Output the (x, y) coordinate of the center of the cell containing the given text.  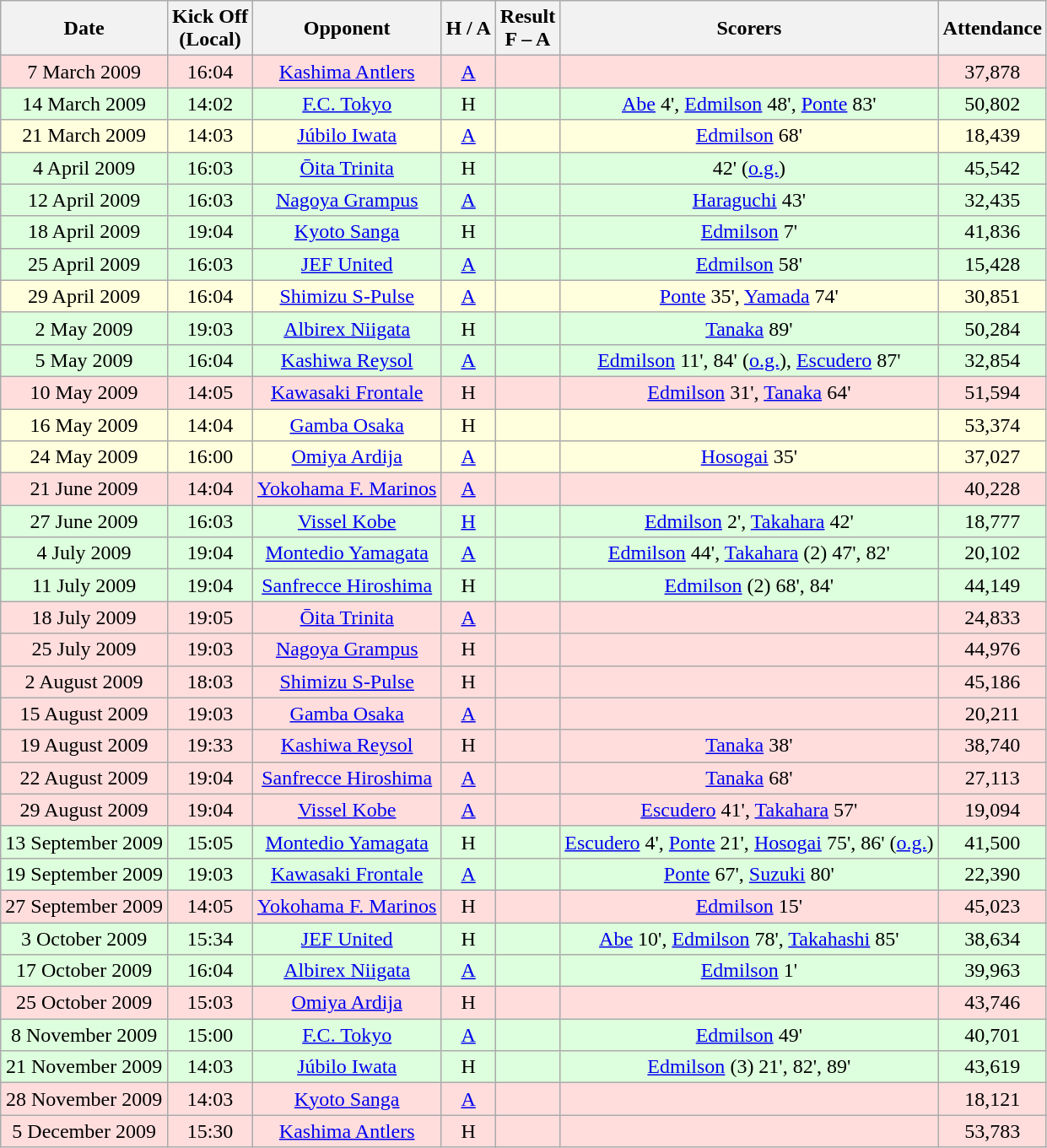
15 August 2009 (84, 714)
22 August 2009 (84, 778)
20,211 (992, 714)
44,976 (992, 649)
29 April 2009 (84, 296)
12 April 2009 (84, 200)
Tanaka 68' (749, 778)
Edmilson 2', Takahara 42' (749, 521)
Edmilson 1' (749, 971)
29 August 2009 (84, 810)
30,851 (992, 296)
18,777 (992, 521)
41,836 (992, 232)
21 March 2009 (84, 136)
43,746 (992, 1003)
51,594 (992, 392)
37,027 (992, 457)
4 July 2009 (84, 553)
45,542 (992, 168)
Edmilson (3) 21', 82', 89' (749, 1067)
42' (o.g.) (749, 168)
14:02 (209, 104)
18,439 (992, 136)
27 September 2009 (84, 906)
53,374 (992, 424)
25 October 2009 (84, 1003)
8 November 2009 (84, 1035)
20,102 (992, 553)
5 December 2009 (84, 1131)
16 May 2009 (84, 424)
39,963 (992, 971)
4 April 2009 (84, 168)
25 April 2009 (84, 264)
40,228 (992, 489)
22,390 (992, 874)
38,634 (992, 939)
15:03 (209, 1003)
14 March 2009 (84, 104)
50,284 (992, 328)
Edmilson 49' (749, 1035)
10 May 2009 (84, 392)
15:34 (209, 939)
Hosogai 35' (749, 457)
Date (84, 29)
18 July 2009 (84, 617)
38,740 (992, 746)
16:00 (209, 457)
17 October 2009 (84, 971)
Edmilson 7' (749, 232)
Edmilson 11', 84' (o.g.), Escudero 87' (749, 360)
43,619 (992, 1067)
7 March 2009 (84, 72)
Abe 4', Edmilson 48', Ponte 83' (749, 104)
28 November 2009 (84, 1099)
3 October 2009 (84, 939)
Abe 10', Edmilson 78', Takahashi 85' (749, 939)
Scorers (749, 29)
Opponent (348, 29)
Escudero 4', Ponte 21', Hosogai 75', 86' (o.g.) (749, 842)
21 November 2009 (84, 1067)
11 July 2009 (84, 585)
2 May 2009 (84, 328)
Escudero 41', Takahara 57' (749, 810)
25 July 2009 (84, 649)
5 May 2009 (84, 360)
Kick Off(Local) (209, 29)
21 June 2009 (84, 489)
19,094 (992, 810)
Attendance (992, 29)
19:33 (209, 746)
Ponte 35', Yamada 74' (749, 296)
15:00 (209, 1035)
Tanaka 38' (749, 746)
15,428 (992, 264)
H / A (468, 29)
19 September 2009 (84, 874)
Haraguchi 43' (749, 200)
41,500 (992, 842)
ResultF – A (527, 29)
18 April 2009 (84, 232)
50,802 (992, 104)
Edmilson 44', Takahara (2) 47', 82' (749, 553)
19 August 2009 (84, 746)
19:05 (209, 617)
32,854 (992, 360)
18:03 (209, 682)
24 May 2009 (84, 457)
Edmilson 15' (749, 906)
44,149 (992, 585)
13 September 2009 (84, 842)
Edmilson (2) 68', 84' (749, 585)
Ponte 67', Suzuki 80' (749, 874)
37,878 (992, 72)
2 August 2009 (84, 682)
32,435 (992, 200)
Edmilson 31', Tanaka 64' (749, 392)
45,186 (992, 682)
15:05 (209, 842)
40,701 (992, 1035)
53,783 (992, 1131)
24,833 (992, 617)
27 June 2009 (84, 521)
Edmilson 58' (749, 264)
Edmilson 68' (749, 136)
Tanaka 89' (749, 328)
45,023 (992, 906)
18,121 (992, 1099)
27,113 (992, 778)
15:30 (209, 1131)
